Extract the [X, Y] coordinate from the center of the cell holding the provided text.  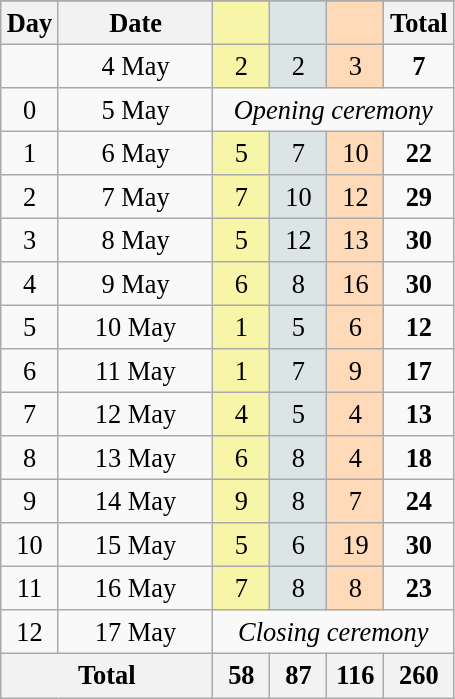
Opening ceremony [334, 109]
17 [419, 371]
11 May [136, 371]
12 May [136, 414]
13 May [136, 458]
4 May [136, 66]
Day [30, 22]
260 [419, 676]
29 [419, 197]
9 May [136, 284]
Closing ceremony [334, 632]
14 May [136, 501]
16 [356, 284]
19 [356, 545]
16 May [136, 588]
6 May [136, 153]
7 May [136, 197]
11 [30, 588]
15 May [136, 545]
22 [419, 153]
116 [356, 676]
87 [298, 676]
24 [419, 501]
17 May [136, 632]
23 [419, 588]
18 [419, 458]
8 May [136, 240]
Date [136, 22]
10 May [136, 327]
5 May [136, 109]
58 [242, 676]
0 [30, 109]
